Determine the [X, Y] coordinate at the center of the cell enclosing the given text.  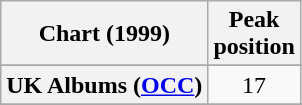
Chart (1999) [104, 34]
Peakposition [254, 34]
UK Albums (OCC) [104, 85]
17 [254, 85]
